Find where the given text appears and provide that cell's center as (X, Y) coordinate. 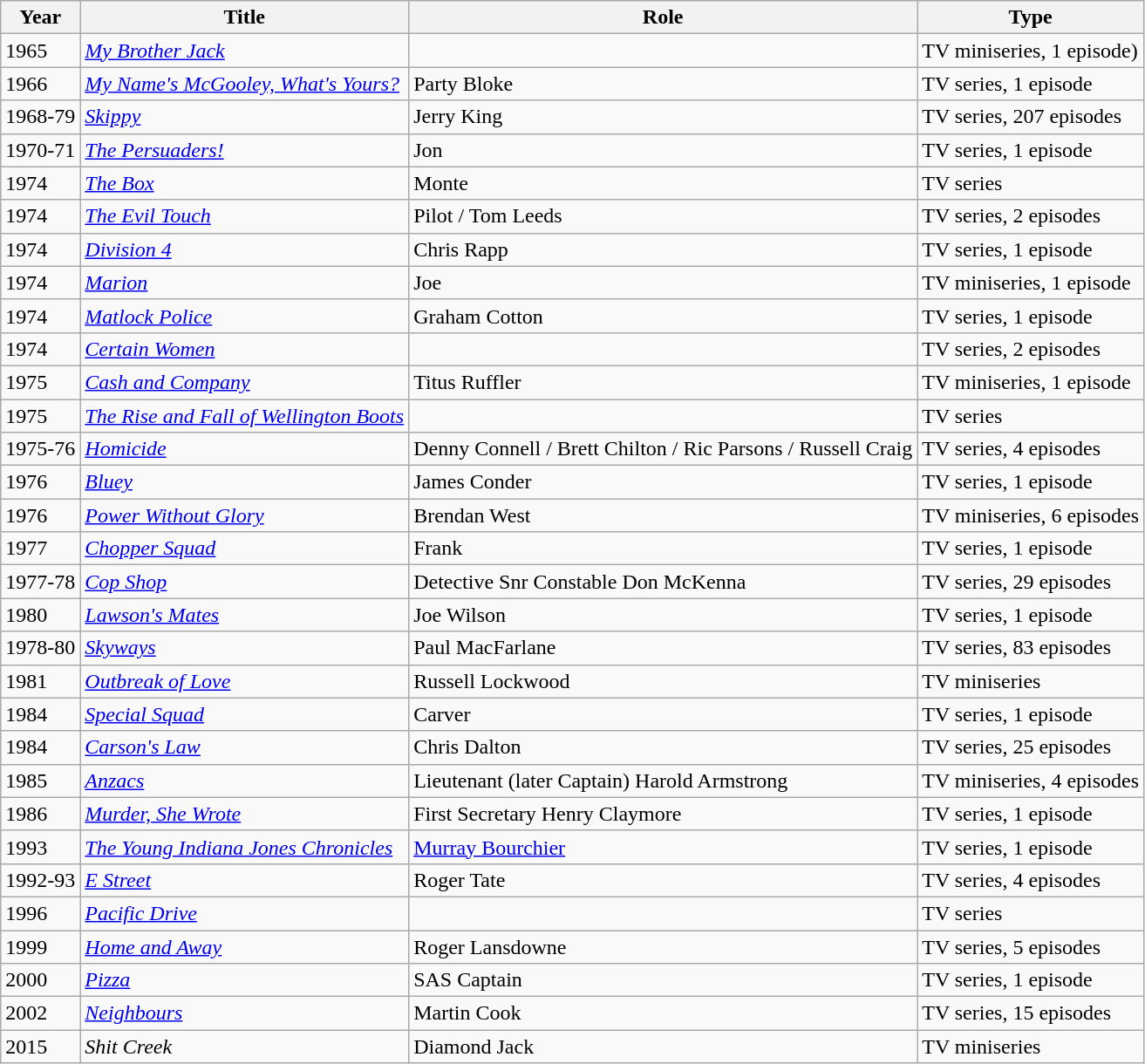
1993 (40, 847)
Carson's Law (244, 747)
1999 (40, 946)
Roger Tate (663, 880)
Paul MacFarlane (663, 648)
The Box (244, 183)
TV miniseries, 4 episodes (1031, 781)
TV series, 25 episodes (1031, 747)
TV miniseries, 6 episodes (1031, 515)
Detective Snr Constable Don McKenna (663, 582)
TV series, 5 episodes (1031, 946)
Role (663, 17)
1980 (40, 615)
Diamond Jack (663, 1047)
E Street (244, 880)
1977-78 (40, 582)
Brendan West (663, 515)
The Evil Touch (244, 216)
Party Bloke (663, 84)
Type (1031, 17)
Chopper Squad (244, 549)
Cash and Company (244, 382)
1968-79 (40, 117)
Year (40, 17)
1985 (40, 781)
Chris Dalton (663, 747)
1966 (40, 84)
SAS Captain (663, 980)
Pacific Drive (244, 913)
Murder, She Wrote (244, 814)
Jon (663, 150)
First Secretary Henry Claymore (663, 814)
TV miniseries, 1 episode) (1031, 51)
Frank (663, 549)
Murray Bourchier (663, 847)
Home and Away (244, 946)
Power Without Glory (244, 515)
1986 (40, 814)
Graham Cotton (663, 316)
Anzacs (244, 781)
Titus Ruffler (663, 382)
Martin Cook (663, 1013)
My Name's McGooley, What's Yours? (244, 84)
Special Squad (244, 714)
TV series, 15 episodes (1031, 1013)
1978-80 (40, 648)
1977 (40, 549)
2002 (40, 1013)
TV series, 29 episodes (1031, 582)
Skippy (244, 117)
The Young Indiana Jones Chronicles (244, 847)
1970-71 (40, 150)
The Rise and Fall of Wellington Boots (244, 416)
Pizza (244, 980)
Bluey (244, 482)
Chris Rapp (663, 249)
Certain Women (244, 349)
Lawson's Mates (244, 615)
Neighbours (244, 1013)
2000 (40, 980)
TV series, 207 episodes (1031, 117)
James Conder (663, 482)
Monte (663, 183)
Shit Creek (244, 1047)
Denny Connell / Brett Chilton / Ric Parsons / Russell Craig (663, 449)
1996 (40, 913)
My Brother Jack (244, 51)
Marion (244, 283)
TV series, 83 episodes (1031, 648)
The Persuaders! (244, 150)
Joe (663, 283)
Jerry King (663, 117)
2015 (40, 1047)
Matlock Police (244, 316)
1992-93 (40, 880)
Title (244, 17)
Roger Lansdowne (663, 946)
Division 4 (244, 249)
Outbreak of Love (244, 681)
1965 (40, 51)
Lieutenant (later Captain) Harold Armstrong (663, 781)
Russell Lockwood (663, 681)
Joe Wilson (663, 615)
Homicide (244, 449)
Carver (663, 714)
1981 (40, 681)
Pilot / Tom Leeds (663, 216)
Cop Shop (244, 582)
1975-76 (40, 449)
Skyways (244, 648)
